Output the (x, y) coordinate of the center of the cell containing the given text.  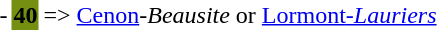
40 (26, 15)
